For the text-containing cell, return its midpoint in [x, y] coordinate format. 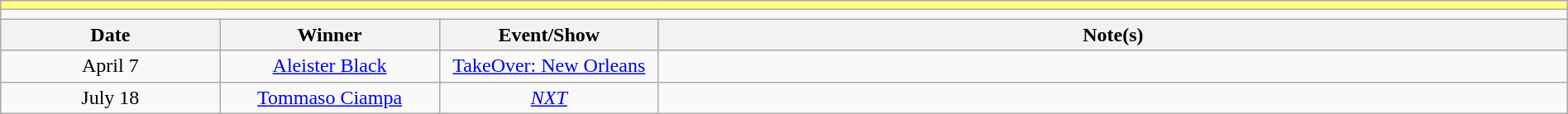
Event/Show [549, 35]
NXT [549, 97]
April 7 [111, 66]
TakeOver: New Orleans [549, 66]
Note(s) [1113, 35]
Aleister Black [329, 66]
July 18 [111, 97]
Tommaso Ciampa [329, 97]
Winner [329, 35]
Date [111, 35]
